Find where the given text appears and provide that cell's center as [X, Y] coordinate. 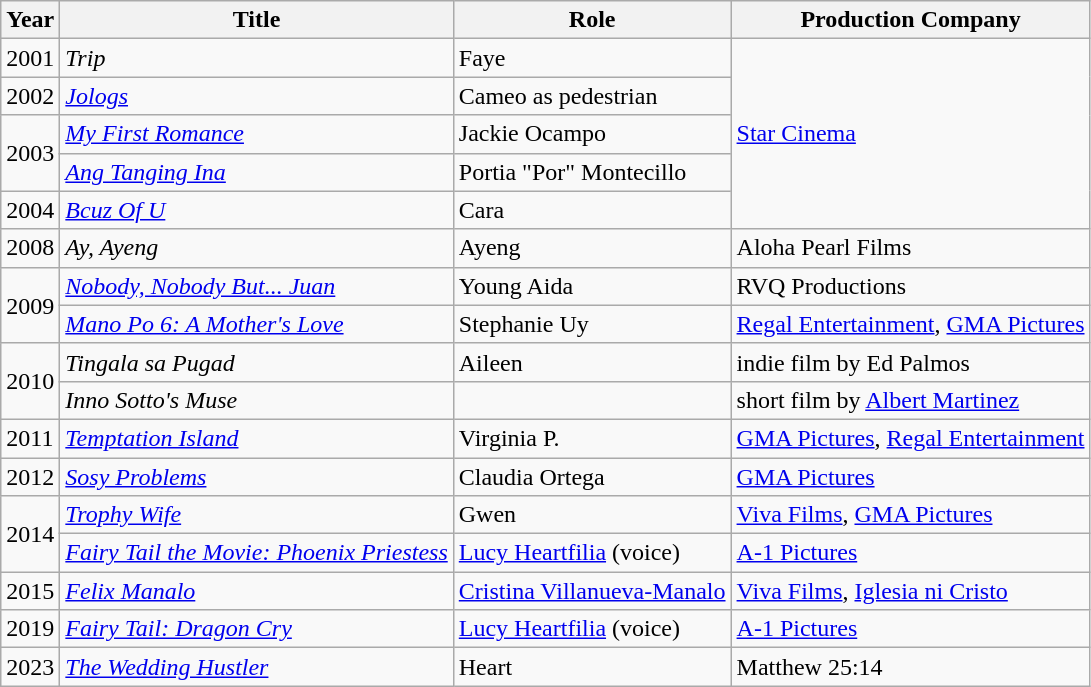
2008 [30, 248]
Ang Tanging Ina [256, 172]
Matthew 25:14 [910, 667]
Role [592, 20]
Aloha Pearl Films [910, 248]
2023 [30, 667]
Star Cinema [910, 134]
2004 [30, 210]
Sosy Problems [256, 477]
Temptation Island [256, 438]
Aileen [592, 362]
2015 [30, 591]
2001 [30, 58]
indie film by Ed Palmos [910, 362]
Production Company [910, 20]
Young Aida [592, 286]
Trophy Wife [256, 515]
2011 [30, 438]
Year [30, 20]
Ay, Ayeng [256, 248]
GMA Pictures, Regal Entertainment [910, 438]
Jackie Ocampo [592, 134]
Viva Films, GMA Pictures [910, 515]
Stephanie Uy [592, 324]
Tingala sa Pugad [256, 362]
Inno Sotto's Muse [256, 400]
Ayeng [592, 248]
2003 [30, 153]
Heart [592, 667]
2019 [30, 629]
2009 [30, 305]
2002 [30, 96]
Gwen [592, 515]
Virginia P. [592, 438]
Jologs [256, 96]
GMA Pictures [910, 477]
Felix Manalo [256, 591]
The Wedding Hustler [256, 667]
Nobody, Nobody But... Juan [256, 286]
Cameo as pedestrian [592, 96]
2014 [30, 534]
Fairy Tail the Movie: Phoenix Priestess [256, 553]
Regal Entertainment, GMA Pictures [910, 324]
My First Romance [256, 134]
Fairy Tail: Dragon Cry [256, 629]
Cristina Villanueva-Manalo [592, 591]
2012 [30, 477]
Title [256, 20]
Faye [592, 58]
Cara [592, 210]
Viva Films, Iglesia ni Cristo [910, 591]
Bcuz Of U [256, 210]
2010 [30, 381]
Mano Po 6: A Mother's Love [256, 324]
Trip [256, 58]
Portia "Por" Montecillo [592, 172]
RVQ Productions [910, 286]
Claudia Ortega [592, 477]
short film by Albert Martinez [910, 400]
